Scan for the cell matching the given text and deliver its [X, Y] coordinate at center. 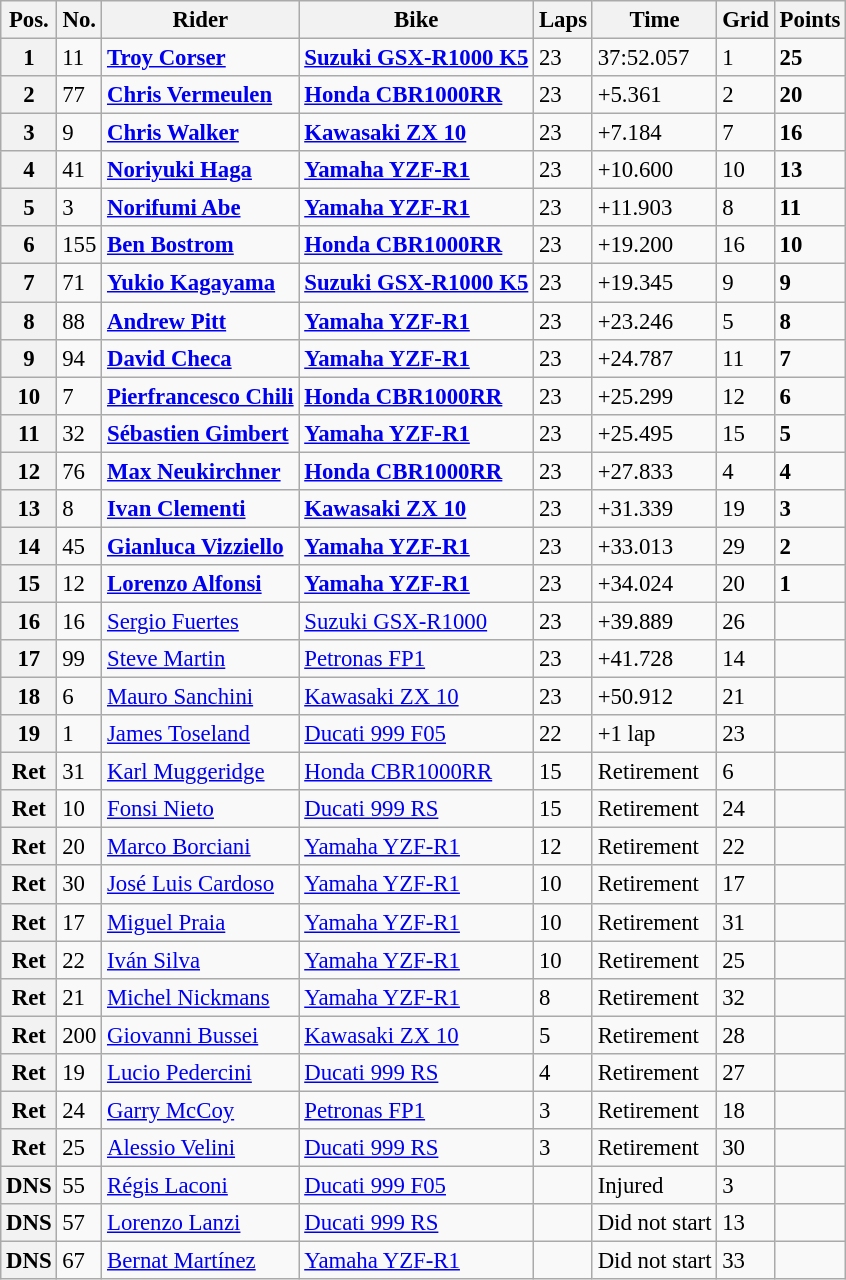
Points [810, 20]
57 [80, 1223]
+24.787 [654, 358]
41 [80, 170]
James Toseland [200, 734]
28 [746, 1035]
Bike [416, 20]
Steve Martin [200, 659]
+10.600 [654, 170]
Lucio Pedercini [200, 1073]
+31.339 [654, 509]
Garry McCoy [200, 1110]
Yukio Kagayama [200, 283]
Troy Corser [200, 58]
Time [654, 20]
Ben Bostrom [200, 245]
+11.903 [654, 208]
Injured [654, 1185]
Lorenzo Alfonsi [200, 584]
+34.024 [654, 584]
37:52.057 [654, 58]
Noriyuki Haga [200, 170]
94 [80, 358]
Alessio Velini [200, 1148]
+5.361 [654, 95]
Mauro Sanchini [200, 697]
Bernat Martínez [200, 1261]
200 [80, 1035]
+19.345 [654, 283]
David Checa [200, 358]
No. [80, 20]
+27.833 [654, 471]
45 [80, 546]
Lorenzo Lanzi [200, 1223]
55 [80, 1185]
Fonsi Nieto [200, 809]
+41.728 [654, 659]
67 [80, 1261]
Sergio Fuertes [200, 621]
Andrew Pitt [200, 321]
Régis Laconi [200, 1185]
+25.495 [654, 433]
77 [80, 95]
+7.184 [654, 133]
+25.299 [654, 396]
76 [80, 471]
26 [746, 621]
Michel Nickmans [200, 997]
+33.013 [654, 546]
Miguel Praia [200, 922]
29 [746, 546]
+50.912 [654, 697]
Marco Borciani [200, 847]
Chris Walker [200, 133]
Max Neukirchner [200, 471]
Laps [564, 20]
Pos. [29, 20]
Ivan Clementi [200, 509]
Rider [200, 20]
33 [746, 1261]
Suzuki GSX-R1000 [416, 621]
27 [746, 1073]
71 [80, 283]
Pierfrancesco Chili [200, 396]
88 [80, 321]
Sébastien Gimbert [200, 433]
155 [80, 245]
Chris Vermeulen [200, 95]
+19.200 [654, 245]
Norifumi Abe [200, 208]
+23.246 [654, 321]
Karl Muggeridge [200, 772]
+1 lap [654, 734]
99 [80, 659]
Grid [746, 20]
+39.889 [654, 621]
José Luis Cardoso [200, 885]
Iván Silva [200, 960]
Gianluca Vizziello [200, 546]
Giovanni Bussei [200, 1035]
